For the text-containing cell, return its midpoint in (x, y) coordinate format. 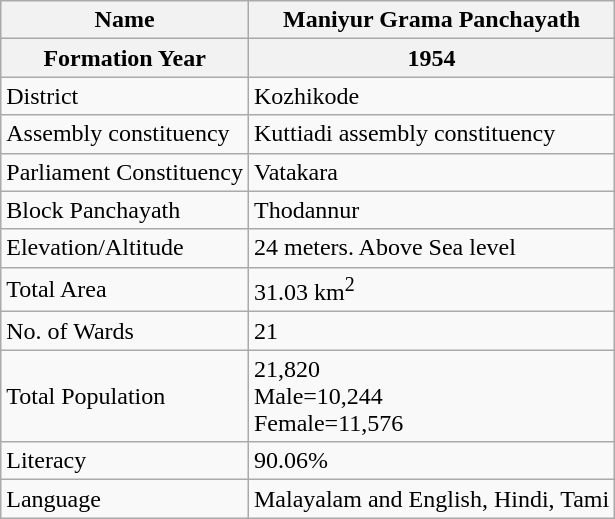
Total Population (125, 396)
Assembly constituency (125, 134)
31.03 km2 (431, 290)
21,820Male=10,244Female=11,576 (431, 396)
Block Panchayath (125, 210)
Literacy (125, 461)
Thodannur (431, 210)
90.06% (431, 461)
Formation Year (125, 58)
21 (431, 331)
1954 (431, 58)
District (125, 96)
Malayalam and English, Hindi, Tami (431, 499)
Parliament Constituency (125, 172)
Elevation/Altitude (125, 248)
Kuttiadi assembly constituency (431, 134)
Vatakara (431, 172)
Name (125, 20)
Total Area (125, 290)
Maniyur Grama Panchayath (431, 20)
Kozhikode (431, 96)
No. of Wards (125, 331)
Language (125, 499)
24 meters. Above Sea level (431, 248)
